Provide the [x, y] coordinate of the cell's center where the given text is located.  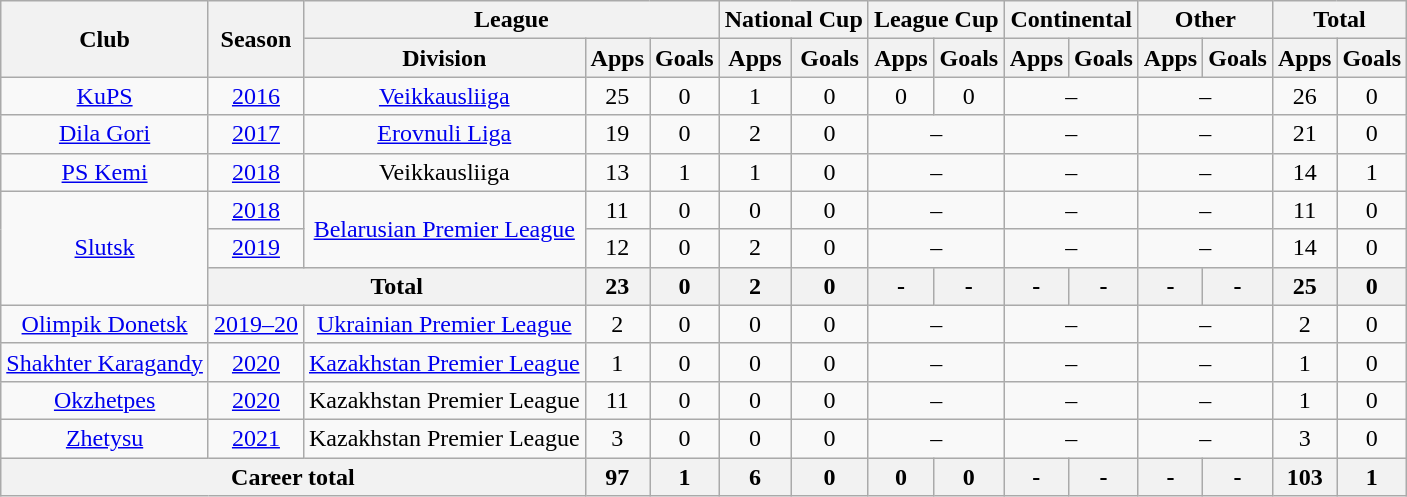
Shakhter Karagandy [105, 362]
Division [444, 58]
Belarusian Premier League [444, 229]
Season [256, 39]
Okzhetpes [105, 400]
National Cup [794, 20]
Continental [1071, 20]
21 [1304, 134]
23 [617, 286]
6 [755, 477]
26 [1304, 96]
Slutsk [105, 248]
2019 [256, 248]
Dila Gori [105, 134]
12 [617, 248]
Ukrainian Premier League [444, 324]
19 [617, 134]
2021 [256, 438]
103 [1304, 477]
Other [1205, 20]
Erovnuli Liga [444, 134]
13 [617, 172]
2017 [256, 134]
PS Kemi [105, 172]
League Cup [936, 20]
2019–20 [256, 324]
KuPS [105, 96]
League [511, 20]
Olimpik Donetsk [105, 324]
Club [105, 39]
2016 [256, 96]
Career total [293, 477]
Zhetysu [105, 438]
97 [617, 477]
